Capture the cell that displays the provided text and extract its (x, y) central coordinate. 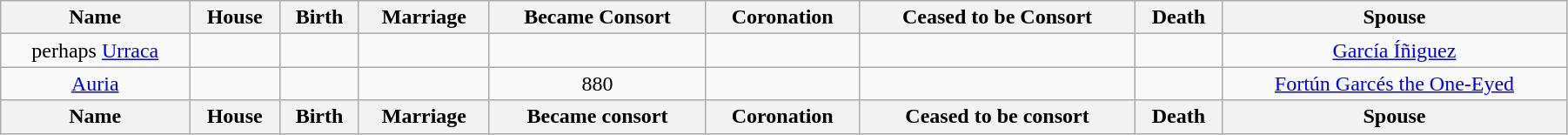
Fortún Garcés the One-Eyed (1394, 84)
Became Consort (597, 17)
Ceased to be Consort (997, 17)
Auria (96, 84)
García Íñiguez (1394, 51)
perhaps Urraca (96, 51)
Ceased to be consort (997, 117)
Became consort (597, 117)
880 (597, 84)
